Return the (x, y) coordinate for the center point of the cell that contains the specified text.  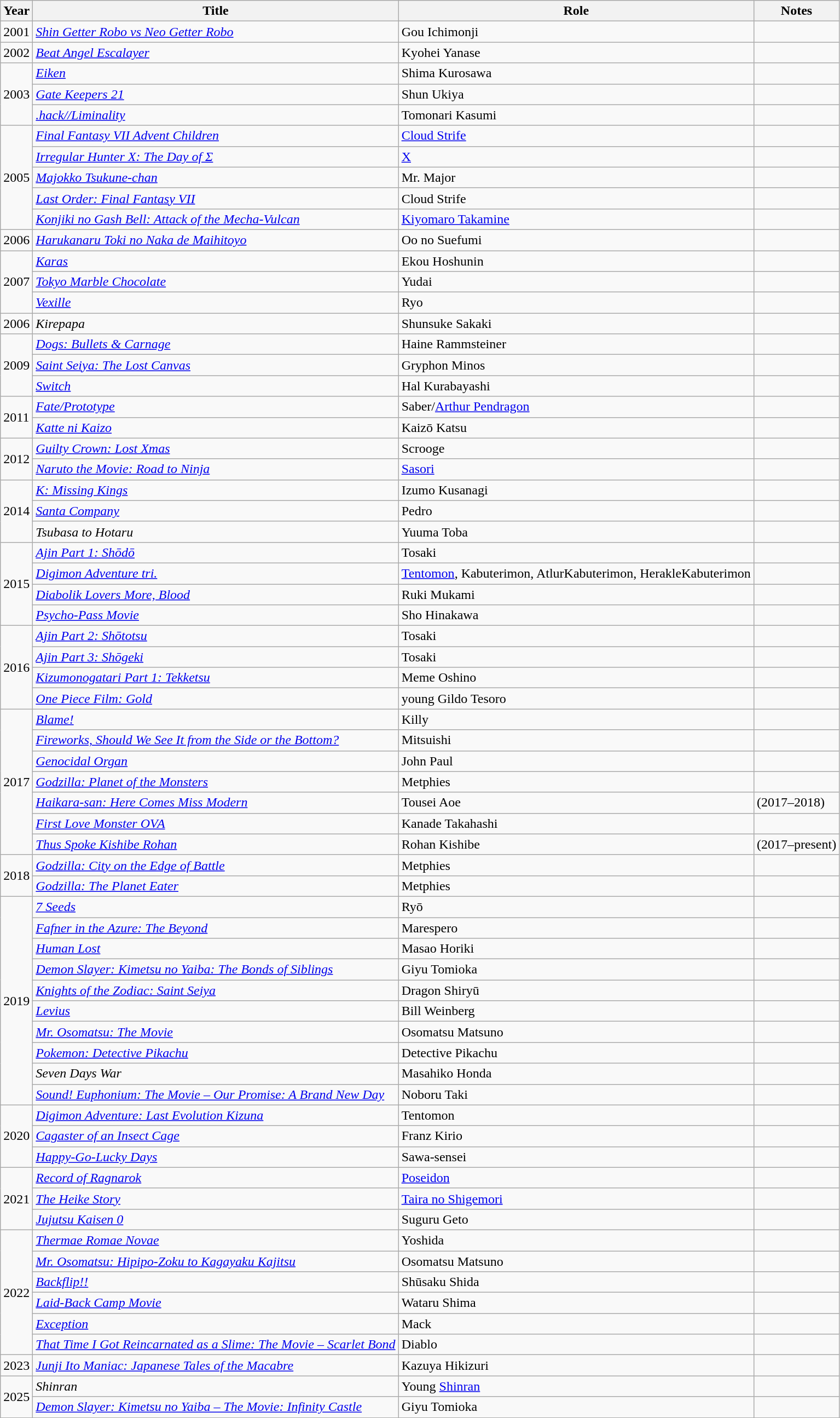
2001 (16, 32)
Tentomon, Kabuterimon, AtlurKabuterimon, HerakleKabuterimon (576, 573)
Shima Kurosawa (576, 73)
Ajin Part 1: Shōdō (216, 552)
Year (16, 11)
Poseidon (576, 1178)
Notes (796, 11)
Haikara-san: Here Comes Miss Modern (216, 803)
Psycho-Pass Movie (216, 615)
Tomonari Kasumi (576, 115)
Masahiko Honda (576, 1074)
7 Seeds (216, 907)
Tentomon (576, 1115)
Shūsaku Shida (576, 1282)
Guilty Crown: Lost Xmas (216, 448)
Vexille (216, 303)
Gryphon Minos (576, 365)
Final Fantasy VII Advent Children (216, 136)
Dogs: Bullets & Carnage (216, 344)
Kyohei Yanase (576, 53)
2011 (16, 417)
Diablo (576, 1345)
Santa Company (216, 511)
Kanade Takahashi (576, 823)
Gou Ichimonji (576, 32)
young Gildo Tesoro (576, 699)
Demon Slayer: Kimetsu no Yaiba – The Movie: Infinity Castle (216, 1407)
John Paul (576, 761)
Gate Keepers 21 (216, 94)
Kizumonogatari Part 1: Tekketsu (216, 678)
Yuuma Toba (576, 532)
Shin Getter Robo vs Neo Getter Robo (216, 32)
Kiyomaro Takamine (576, 219)
Masao Horiki (576, 949)
Sound! Euphonium: The Movie – Our Promise: A Brand New Day (216, 1094)
2022 (16, 1292)
Thermae Romae Novae (216, 1240)
Godzilla: Planet of the Monsters (216, 782)
Backflip!! (216, 1282)
Irregular Hunter X: The Day of Σ (216, 157)
Fireworks, Should We See It from the Side or the Bottom? (216, 740)
Shinran (216, 1386)
Knights of the Zodiac: Saint Seiya (216, 990)
Sawa-sensei (576, 1157)
Last Order: Final Fantasy VII (216, 198)
Mr. Major (576, 177)
2020 (16, 1136)
That Time I Got Reincarnated as a Slime: The Movie – Scarlet Bond (216, 1345)
2007 (16, 282)
Junji Ito Maniac: Japanese Tales of the Macabre (216, 1365)
Pokemon: Detective Pikachu (216, 1053)
Seven Days War (216, 1074)
Meme Oshino (576, 678)
Yudai (576, 282)
2012 (16, 459)
Suguru Geto (576, 1219)
First Love Monster OVA (216, 823)
Role (576, 11)
Ryō (576, 907)
Ekou Hoshunin (576, 261)
.hack//Liminality (216, 115)
Godzilla: City on the Edge of Battle (216, 865)
Tokyo Marble Chocolate (216, 282)
Sho Hinakawa (576, 615)
2002 (16, 53)
Mitsuishi (576, 740)
Switch (216, 386)
Record of Ragnarok (216, 1178)
Thus Spoke Kishibe Rohan (216, 844)
Harukanaru Toki no Naka de Maihitoyo (216, 240)
2025 (16, 1397)
Saber/Arthur Pendragon (576, 407)
Blame! (216, 719)
Konjiki no Gash Bell: Attack of the Mecha-Vulcan (216, 219)
Mr. Osomatsu: Hipipo-Zoku to Kagayaku Kajitsu (216, 1261)
Genocidal Organ (216, 761)
Karas (216, 261)
2016 (16, 667)
2023 (16, 1365)
(2017–2018) (796, 803)
Digimon Adventure: Last Evolution Kizuna (216, 1115)
Kazuya Hikizuri (576, 1365)
2003 (16, 94)
Detective Pikachu (576, 1053)
Katte ni Kaizo (216, 428)
The Heike Story (216, 1198)
Franz Kirio (576, 1136)
2014 (16, 511)
Shunsuke Sakaki (576, 324)
Bill Weinberg (576, 1011)
Title (216, 11)
Hal Kurabayashi (576, 386)
One Piece Film: Gold (216, 699)
Killy (576, 719)
Fate/Prototype (216, 407)
K: Missing Kings (216, 490)
Exception (216, 1324)
Cagaster of an Insect Cage (216, 1136)
Mack (576, 1324)
Haine Rammsteiner (576, 344)
Ruki Mukami (576, 594)
Oo no Suefumi (576, 240)
Diabolik Lovers More, Blood (216, 594)
Happy-Go-Lucky Days (216, 1157)
Izumo Kusanagi (576, 490)
Godzilla: The Planet Eater (216, 886)
Fafner in the Azure: The Beyond (216, 928)
Tsubasa to Hotaru (216, 532)
2019 (16, 1001)
Ajin Part 2: Shōtotsu (216, 636)
Levius (216, 1011)
Shun Ukiya (576, 94)
Laid-Back Camp Movie (216, 1303)
Wataru Shima (576, 1303)
2009 (16, 365)
Ajin Part 3: Shōgeki (216, 657)
X (576, 157)
Sasori (576, 469)
Dragon Shiryū (576, 990)
Kaizō Katsu (576, 428)
Scrooge (576, 448)
Jujutsu Kaisen 0 (216, 1219)
(2017–present) (796, 844)
Majokko Tsukune-chan (216, 177)
Ryo (576, 303)
Tousei Aoe (576, 803)
Noboru Taki (576, 1094)
Rohan Kishibe (576, 844)
Mr. Osomatsu: The Movie (216, 1032)
Naruto the Movie: Road to Ninja (216, 469)
Pedro (576, 511)
2005 (16, 177)
2021 (16, 1198)
Taira no Shigemori (576, 1198)
Young Shinran (576, 1386)
Saint Seiya: The Lost Canvas (216, 365)
Digimon Adventure tri. (216, 573)
Beat Angel Escalayer (216, 53)
2018 (16, 875)
Kirepapa (216, 324)
2015 (16, 584)
2017 (16, 782)
Eiken (216, 73)
Human Lost (216, 949)
Yoshida (576, 1240)
Marespero (576, 928)
Demon Slayer: Kimetsu no Yaiba: The Bonds of Siblings (216, 970)
